Extract the (X, Y) coordinate from the center of the cell holding the provided text.  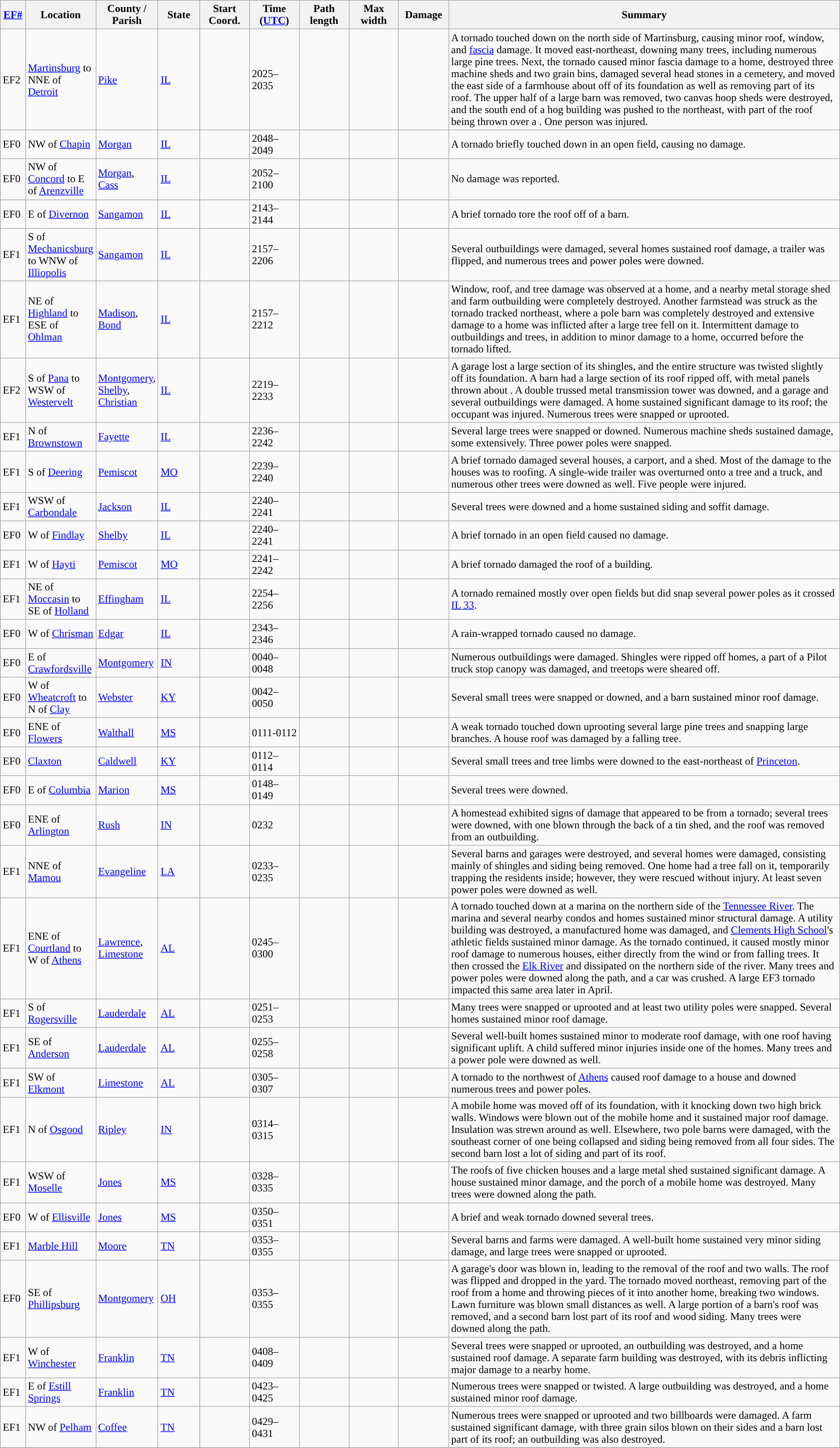
NW of Chapin (60, 144)
Damage (424, 15)
S of Pana to WSW of Westervelt (60, 390)
Evangeline (127, 871)
Start Coord. (224, 15)
W of Winchester (60, 1358)
Coffee (127, 1427)
E of Crawfordsville (60, 663)
Moore (127, 1246)
Rush (127, 825)
2241–2242 (274, 564)
E of Estill Springs (60, 1393)
2239–2240 (274, 472)
Morgan (127, 144)
E of Columbia (60, 790)
A tornado to the northwest of Athens caused roof damage to a house and downed numerous trees and power poles. (644, 1082)
A brief and weak tornado downed several trees. (644, 1217)
0305–0307 (274, 1082)
0255–0258 (274, 1048)
Pike (127, 80)
ENE of Flowers (60, 732)
Fayette (127, 437)
Effingham (127, 599)
Many trees were snapped or uprooted and at least two utility poles were snapped. Several homes sustained minor roof damage. (644, 1013)
Several trees were downed and a home sustained siding and soffit damage. (644, 506)
Time (UTC) (274, 15)
2048–2049 (274, 144)
Montgomery, Shelby, Christian (127, 390)
ENE of Courtland to W of Athens (60, 948)
Webster (127, 698)
Walthall (127, 732)
Lawrence, Limestone (127, 948)
0408–0409 (274, 1358)
NE of Highland to ESE of Ohlman (60, 319)
0112–0114 (274, 761)
2052–2100 (274, 179)
NW of Concord to E of Arenzville (60, 179)
Caldwell (127, 761)
0245–0300 (274, 948)
Martinsburg to NNE of Detroit (60, 80)
2254–2256 (274, 599)
N of Brownstown (60, 437)
W of Wheatcroft to N of Clay (60, 698)
Edgar (127, 634)
A brief tornado in an open field caused no damage. (644, 535)
WSW of Carbondale (60, 506)
Limestone (127, 1082)
Several large trees were snapped or downed. Numerous machine sheds sustained damage, some extensively. Three power poles were snapped. (644, 437)
0314–0315 (274, 1129)
Jackson (127, 506)
W of Chrisman (60, 634)
A weak tornado touched down uprooting several large pine trees and snapping large branches. A house roof was damaged by a falling tree. (644, 732)
ENE of Arlington (60, 825)
EF# (13, 15)
Madison, Bond (127, 319)
Summary (644, 15)
S of Rogersville (60, 1013)
0111-0112 (274, 732)
2219–2233 (274, 390)
2157–2212 (274, 319)
Location (60, 15)
Claxton (60, 761)
No damage was reported. (644, 179)
0328–0335 (274, 1182)
SE of Phillipsburg (60, 1299)
S of Deering (60, 472)
A tornado briefly touched down in an open field, causing no damage. (644, 144)
A brief tornado tore the roof off of a barn. (644, 214)
E of Divernon (60, 214)
Path length (324, 15)
Several small trees and tree limbs were downed to the east-northeast of Princeton. (644, 761)
SE of Anderson (60, 1048)
0232 (274, 825)
2343–2346 (274, 634)
0042–0050 (274, 698)
0251–0253 (274, 1013)
Several trees were downed. (644, 790)
Several barns and farms were damaged. A well-built home sustained very minor siding damage, and large trees were snapped or uprooted. (644, 1246)
State (179, 15)
2143–2144 (274, 214)
Numerous trees were snapped or twisted. A large outbuilding was destroyed, and a home sustained minor roof damage. (644, 1393)
2157–2206 (274, 254)
0233–0235 (274, 871)
W of Findlay (60, 535)
A rain-wrapped tornado caused no damage. (644, 634)
N of Osgood (60, 1129)
W of Hayti (60, 564)
Morgan, Cass (127, 179)
0423–0425 (274, 1393)
County / Parish (127, 15)
A tornado remained mostly over open fields but did snap several power poles as it crossed IL 33. (644, 599)
2236–2242 (274, 437)
Shelby (127, 535)
NW of Pelham (60, 1427)
Max width (374, 15)
S of Mechanicsburg to WNW of Illiopolis (60, 254)
0040–0048 (274, 663)
Marion (127, 790)
LA (179, 871)
Marble Hill (60, 1246)
0429–0431 (274, 1427)
2025–2035 (274, 80)
W of Ellisville (60, 1217)
OH (179, 1299)
NNE of Mamou (60, 871)
A brief tornado damaged the roof of a building. (644, 564)
0350–0351 (274, 1217)
Several small trees were snapped or downed, and a barn sustained minor roof damage. (644, 698)
0148–0149 (274, 790)
Several outbuildings were damaged, several homes sustained roof damage, a trailer was flipped, and numerous trees and power poles were downed. (644, 254)
Ripley (127, 1129)
Numerous outbuildings were damaged. Shingles were ripped off homes, a part of a Pilot truck stop canopy was damaged, and treetops were sheared off. (644, 663)
WSW of Moselle (60, 1182)
NE of Moccasin to SE of Holland (60, 599)
SW of Elkmont (60, 1082)
